For the text-containing cell, return its midpoint in [x, y] coordinate format. 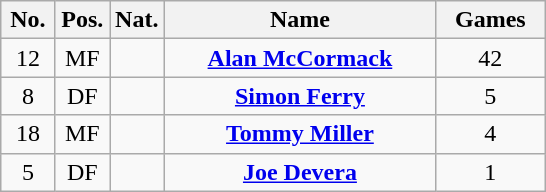
Name [300, 20]
8 [28, 96]
1 [490, 172]
Games [490, 20]
Pos. [82, 20]
12 [28, 58]
Joe Devera [300, 172]
Simon Ferry [300, 96]
Nat. [137, 20]
Alan McCormack [300, 58]
18 [28, 134]
4 [490, 134]
Tommy Miller [300, 134]
No. [28, 20]
42 [490, 58]
